Find where the given text appears and provide that cell's center as [x, y] coordinate. 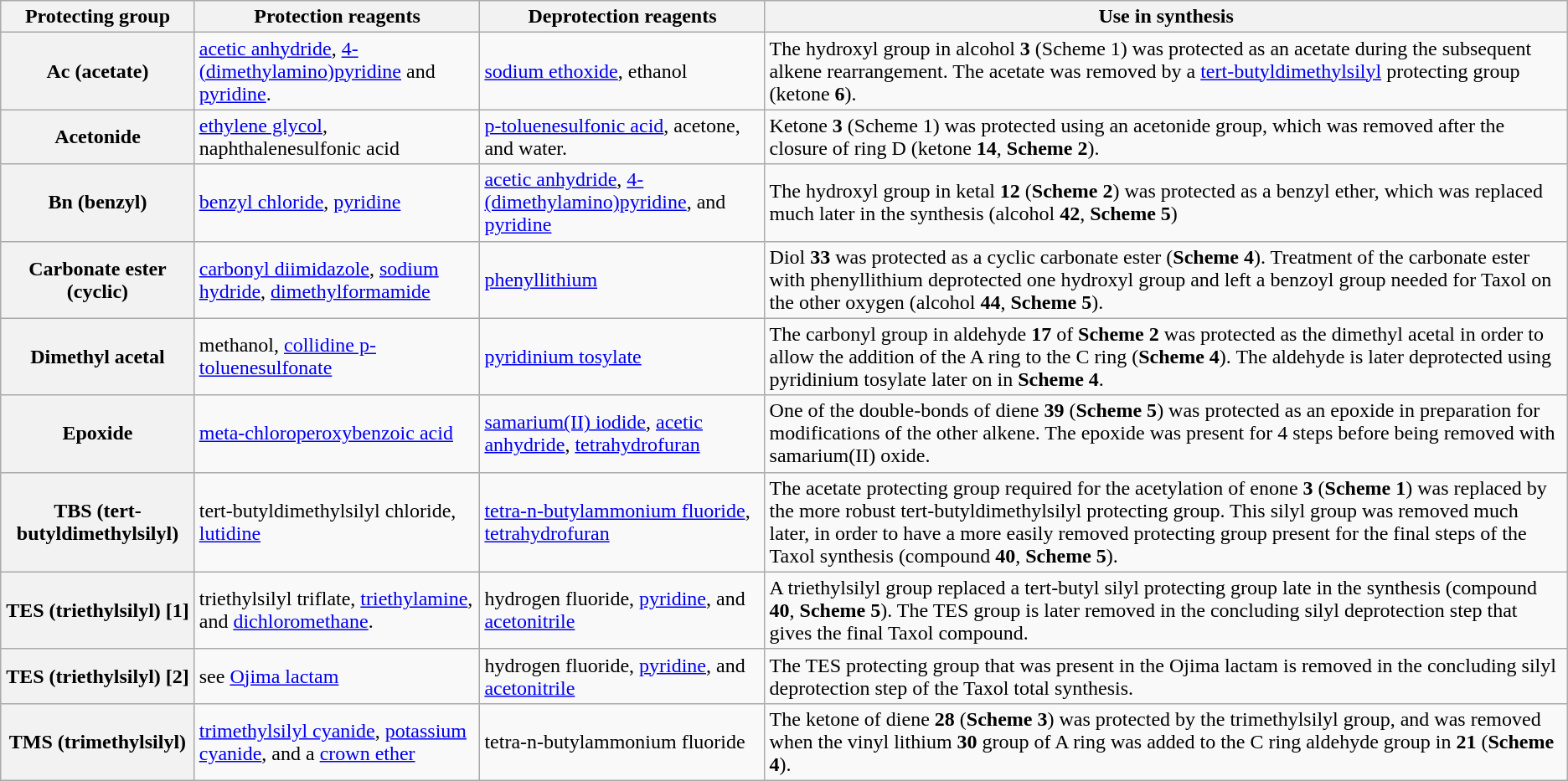
Carbonate ester (cyclic) [97, 280]
phenyllithium [622, 280]
tetra-n-butylammonium fluoride [622, 742]
The TES protecting group that was present in the Ojima lactam is removed in the concluding silyl deprotection step of the Taxol total synthesis. [1166, 676]
trimethylsilyl cyanide, potassium cyanide, and a crown ether [337, 742]
TMS (trimethylsilyl) [97, 742]
methanol, collidine p-toluenesulfonate [337, 357]
Ac (acetate) [97, 71]
pyridinium tosylate [622, 357]
meta-chloroperoxybenzoic acid [337, 434]
Use in synthesis [1166, 17]
p-toluenesulfonic acid, acetone, and water. [622, 137]
Bn (benzyl) [97, 203]
see Ojima lactam [337, 676]
tert-butyldimethylsilyl chloride, lutidine [337, 522]
ethylene glycol, naphthalenesulfonic acid [337, 137]
triethylsilyl triflate, triethylamine, and dichloromethane. [337, 610]
Protecting group [97, 17]
Protection reagents [337, 17]
Dimethyl acetal [97, 357]
benzyl chloride, pyridine [337, 203]
tetra-n-butylammonium fluoride, tetrahydrofuran [622, 522]
TES (triethylsilyl) [1] [97, 610]
The hydroxyl group in ketal 12 (Scheme 2) was protected as a benzyl ether, which was replaced much later in the synthesis (alcohol 42, Scheme 5) [1166, 203]
Deprotection reagents [622, 17]
TBS (tert-butyldimethylsilyl) [97, 522]
Ketone 3 (Scheme 1) was protected using an acetonide group, which was removed after the closure of ring D (ketone 14, Scheme 2). [1166, 137]
acetic anhydride, 4-(dimethylamino)pyridine, and pyridine [622, 203]
sodium ethoxide, ethanol [622, 71]
Epoxide [97, 434]
TES (triethylsilyl) [2] [97, 676]
samarium(II) iodide, acetic anhydride, tetrahydrofuran [622, 434]
acetic anhydride, 4-(dimethylamino)pyridine and pyridine. [337, 71]
carbonyl diimidazole, sodium hydride, dimethylformamide [337, 280]
Acetonide [97, 137]
